Search for the cell housing the specified text and yield its (x, y) center coordinate. 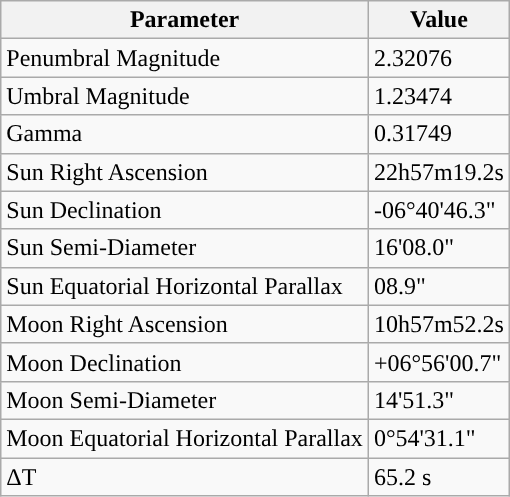
-06°40'46.3" (438, 210)
Sun Semi-Diameter (185, 248)
Moon Equatorial Horizontal Parallax (185, 438)
0°54'31.1" (438, 438)
65.2 s (438, 477)
14'51.3" (438, 400)
Gamma (185, 134)
+06°56'00.7" (438, 362)
Sun Declination (185, 210)
16'08.0" (438, 248)
Umbral Magnitude (185, 96)
Moon Declination (185, 362)
10h57m52.2s (438, 324)
ΔT (185, 477)
Moon Right Ascension (185, 324)
2.32076 (438, 58)
Sun Right Ascension (185, 172)
0.31749 (438, 134)
Penumbral Magnitude (185, 58)
Moon Semi-Diameter (185, 400)
Sun Equatorial Horizontal Parallax (185, 286)
1.23474 (438, 96)
08.9" (438, 286)
22h57m19.2s (438, 172)
Parameter (185, 20)
Value (438, 20)
